Capture the cell that displays the provided text and extract its [X, Y] central coordinate. 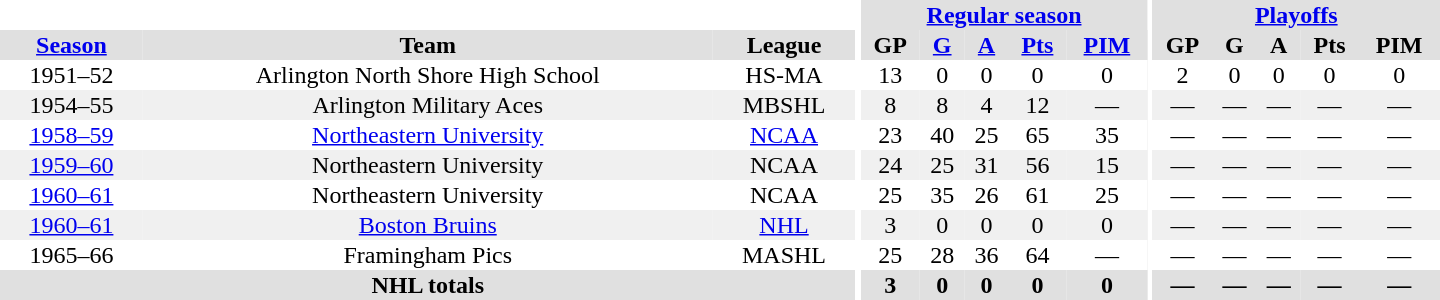
28 [942, 255]
MASHL [784, 255]
12 [1038, 105]
1958–59 [72, 135]
26 [986, 195]
Arlington Military Aces [428, 105]
1959–60 [72, 165]
31 [986, 165]
64 [1038, 255]
1965–66 [72, 255]
15 [1107, 165]
2 [1183, 75]
Framingham Pics [428, 255]
Team [428, 45]
Season [72, 45]
Playoffs [1296, 15]
1954–55 [72, 105]
56 [1038, 165]
4 [986, 105]
Arlington North Shore High School [428, 75]
65 [1038, 135]
40 [942, 135]
36 [986, 255]
24 [890, 165]
NHL totals [428, 285]
NHL [784, 225]
League [784, 45]
MBSHL [784, 105]
Regular season [1004, 15]
61 [1038, 195]
HS-MA [784, 75]
1951–52 [72, 75]
13 [890, 75]
Boston Bruins [428, 225]
23 [890, 135]
